Extract the (X, Y) coordinate from the center of the cell holding the provided text.  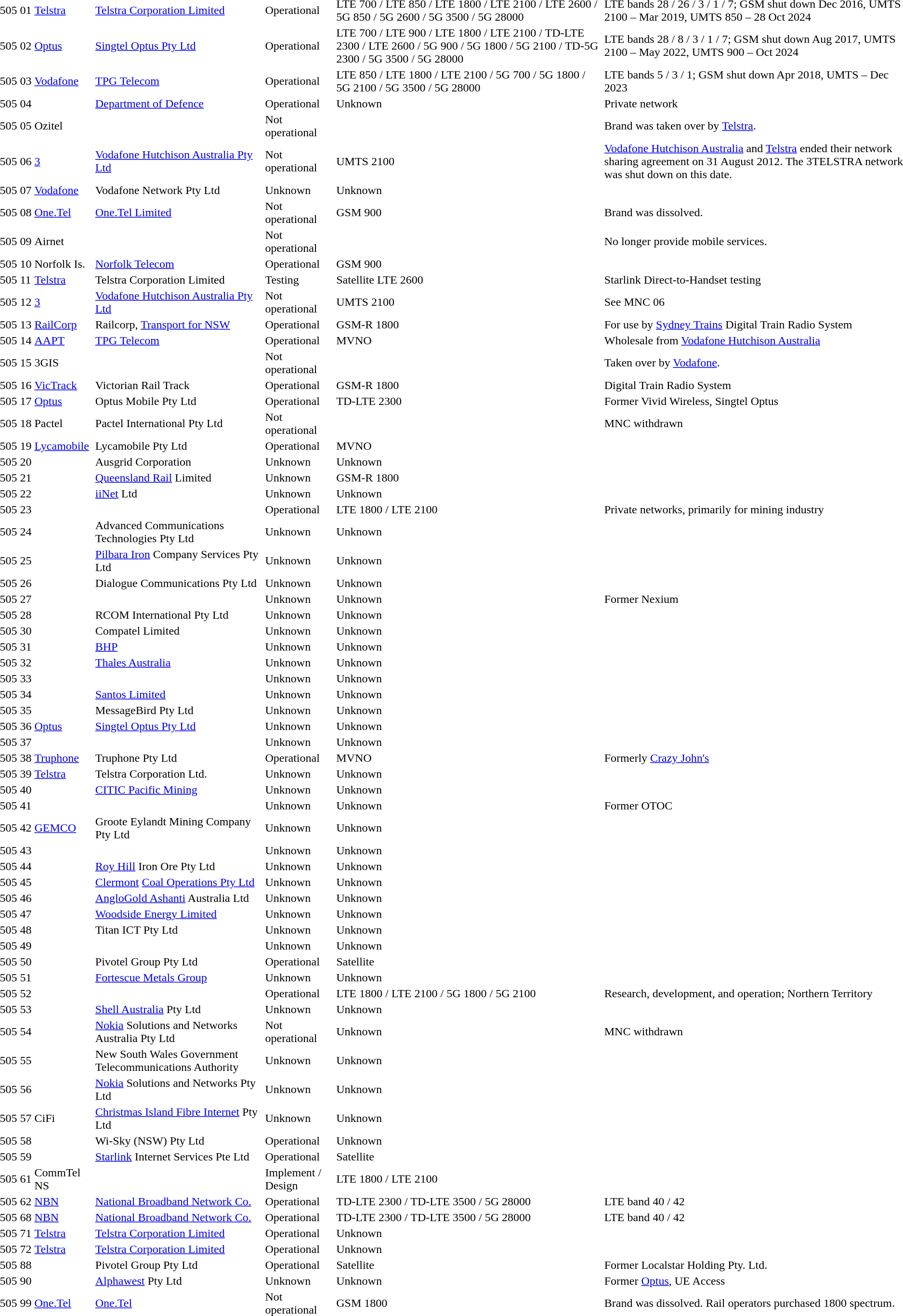
49 (26, 946)
56 (26, 1089)
CITIC Pacific Mining (179, 790)
48 (26, 930)
Pilbara Iron Company Services Pty Ltd (179, 560)
23 (26, 509)
09 (26, 242)
10 (26, 264)
17 (26, 401)
62 (26, 1201)
Ozitel (64, 126)
iiNet Ltd (179, 494)
30 (26, 631)
12 (26, 302)
BHP (179, 647)
Compatel Limited (179, 631)
57 (26, 1118)
11 (26, 280)
TD-LTE 2300 (469, 401)
CiFi (64, 1118)
28 (26, 615)
Alphawest Pty Ltd (179, 1281)
22 (26, 494)
37 (26, 742)
43 (26, 850)
45 (26, 882)
New South Wales Government Telecommunications Authority (179, 1060)
08 (26, 213)
Testing (300, 280)
RailCorp (64, 325)
Roy Hill Iron Ore Pty Ltd (179, 866)
Implement / Design (300, 1179)
41 (26, 806)
02 (26, 46)
Ausgrid Corporation (179, 462)
Truphone (64, 758)
32 (26, 663)
MessageBird Pty Ltd (179, 710)
16 (26, 385)
03 (26, 81)
71 (26, 1233)
Thales Australia (179, 663)
33 (26, 678)
Department of Defence (179, 104)
24 (26, 532)
Victorian Rail Track (179, 385)
38 (26, 758)
Santos Limited (179, 694)
Nokia Solutions and Networks Pty Ltd (179, 1089)
07 (26, 190)
3GIS (64, 363)
05 (26, 126)
LTE 850 / LTE 1800 / LTE 2100 / 5G 700 / 5G 1800 / 5G 2100 / 5G 3500 / 5G 28000 (469, 81)
Clermont Coal Operations Pty Ltd (179, 882)
35 (26, 710)
GEMCO (64, 828)
54 (26, 1031)
Nokia Solutions and Networks Australia Pty Ltd (179, 1031)
21 (26, 478)
59 (26, 1157)
34 (26, 694)
06 (26, 161)
One.Tel Limited (179, 213)
18 (26, 424)
AAPT (64, 340)
72 (26, 1249)
14 (26, 340)
One.Tel (64, 213)
Norfolk Is. (64, 264)
Advanced Communications Technologies Pty Ltd (179, 532)
47 (26, 914)
Woodside Energy Limited (179, 914)
LTE 700 / LTE 900 / LTE 1800 / LTE 2100 / TD-LTE 2300 / LTE 2600 / 5G 900 / 5G 1800 / 5G 2100 / TD-5G 2300 / 5G 3500 / 5G 28000 (469, 46)
31 (26, 647)
AngloGold Ashanti Australia Ltd (179, 898)
53 (26, 1009)
Lycamobile Pty Ltd (179, 446)
Optus Mobile Pty Ltd (179, 401)
Pactel (64, 424)
58 (26, 1141)
88 (26, 1265)
Telstra Corporation Ltd. (179, 774)
25 (26, 560)
52 (26, 993)
55 (26, 1060)
26 (26, 583)
Pactel International Pty Ltd (179, 424)
61 (26, 1179)
20 (26, 462)
44 (26, 866)
Vodafone Network Pty Ltd (179, 190)
51 (26, 977)
Satellite LTE 2600 (469, 280)
Railcorp, Transport for NSW (179, 325)
36 (26, 726)
Starlink Internet Services Pte Ltd (179, 1157)
27 (26, 599)
39 (26, 774)
Queensland Rail Limited (179, 478)
40 (26, 790)
Lycamobile (64, 446)
Airnet (64, 242)
04 (26, 104)
Wi-Sky (NSW) Pty Ltd (179, 1141)
RCOM International Pty Ltd (179, 615)
90 (26, 1281)
Shell Australia Pty Ltd (179, 1009)
46 (26, 898)
19 (26, 446)
50 (26, 962)
Groote Eylandt Mining Company Pty Ltd (179, 828)
Dialogue Communications Pty Ltd (179, 583)
15 (26, 363)
Christmas Island Fibre Internet Pty Ltd (179, 1118)
VicTrack (64, 385)
LTE 1800 / LTE 2100 / 5G 1800 / 5G 2100 (469, 993)
68 (26, 1217)
Norfolk Telecom (179, 264)
42 (26, 828)
CommTel NS (64, 1179)
Titan ICT Pty Ltd (179, 930)
Fortescue Metals Group (179, 977)
Truphone Pty Ltd (179, 758)
13 (26, 325)
